For the text-containing cell, return its midpoint in [x, y] coordinate format. 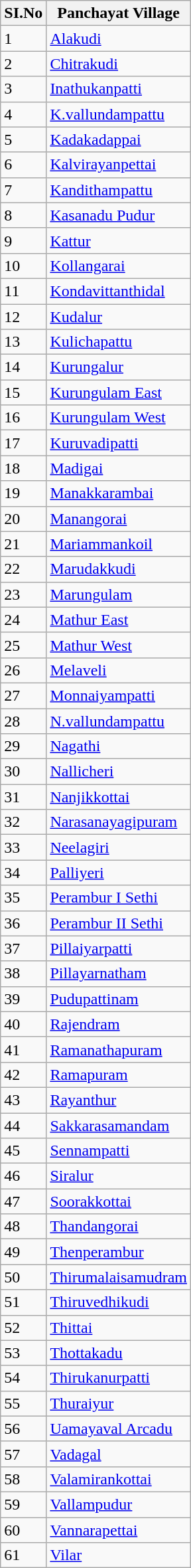
Kattur [119, 240]
49 [24, 1252]
Kalvirayanpettai [119, 165]
N.vallundampattu [119, 721]
Rajendram [119, 1024]
30 [24, 772]
61 [24, 1555]
Thandangorai [119, 1227]
Kasanadu Pudur [119, 215]
36 [24, 923]
Vallampudur [119, 1504]
Thirukanurpatti [119, 1378]
Kollangarai [119, 266]
53 [24, 1353]
8 [24, 215]
54 [24, 1378]
Soorakkottai [119, 1201]
Valamirankottai [119, 1479]
Kurungalur [119, 367]
23 [24, 594]
17 [24, 443]
34 [24, 873]
10 [24, 266]
42 [24, 1075]
Chitrakudi [119, 64]
11 [24, 291]
Nagathi [119, 746]
Madigai [119, 468]
Sennampatti [119, 1151]
Kudalur [119, 317]
14 [24, 367]
37 [24, 948]
60 [24, 1529]
15 [24, 392]
Manangorai [119, 519]
46 [24, 1176]
Kurungulam East [119, 392]
Pillaiyarpatti [119, 948]
Siralur [119, 1176]
Thirumalaisamudram [119, 1277]
Thenperambur [119, 1252]
Vilar [119, 1555]
Marudakkudi [119, 569]
Perambur II Sethi [119, 923]
Sakkarasamandam [119, 1126]
4 [24, 114]
43 [24, 1100]
Thuraiyur [119, 1403]
41 [24, 1049]
52 [24, 1328]
33 [24, 847]
40 [24, 1024]
Thiruvedhikudi [119, 1302]
19 [24, 493]
45 [24, 1151]
Uamayaval Arcadu [119, 1429]
Thottakadu [119, 1353]
Alakudi [119, 39]
Kondavittanthidal [119, 291]
24 [24, 620]
Mariammankoil [119, 544]
35 [24, 898]
5 [24, 139]
58 [24, 1479]
13 [24, 342]
9 [24, 240]
25 [24, 645]
12 [24, 317]
Palliyeri [119, 873]
Mathur West [119, 645]
44 [24, 1126]
Vadagal [119, 1454]
31 [24, 797]
50 [24, 1277]
Kuruvadipatti [119, 443]
Inathukanpatti [119, 89]
Melaveli [119, 670]
Neelagiri [119, 847]
48 [24, 1227]
Nanjikkottai [119, 797]
Nallicheri [119, 772]
Perambur I Sethi [119, 898]
Thittai [119, 1328]
3 [24, 89]
Rayanthur [119, 1100]
1 [24, 39]
Vannarapettai [119, 1529]
18 [24, 468]
20 [24, 519]
Pudupattinam [119, 999]
27 [24, 695]
Manakkarambai [119, 493]
21 [24, 544]
16 [24, 418]
22 [24, 569]
32 [24, 822]
59 [24, 1504]
Ramanathapuram [119, 1049]
SI.No [24, 13]
7 [24, 190]
51 [24, 1302]
Kandithampattu [119, 190]
57 [24, 1454]
39 [24, 999]
K.vallundampattu [119, 114]
Panchayat Village [119, 13]
38 [24, 974]
Monnaiyampatti [119, 695]
47 [24, 1201]
Kulichapattu [119, 342]
Mathur East [119, 620]
Kurungulam West [119, 418]
Ramapuram [119, 1075]
2 [24, 64]
55 [24, 1403]
Pillayarnatham [119, 974]
6 [24, 165]
26 [24, 670]
56 [24, 1429]
Marungulam [119, 594]
Kadakadappai [119, 139]
29 [24, 746]
28 [24, 721]
Narasanayagipuram [119, 822]
